Search for the cell housing the specified text and yield its (x, y) center coordinate. 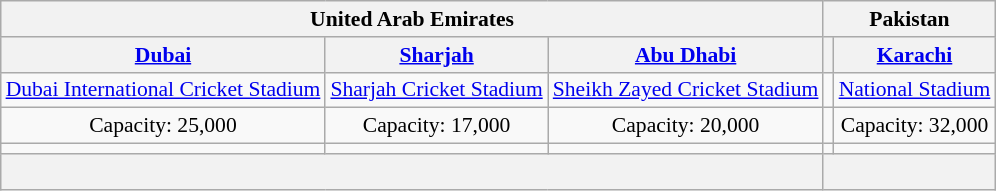
Sharjah (436, 55)
Capacity: 32,000 (915, 126)
National Stadium (915, 90)
Capacity: 20,000 (686, 126)
Pakistan (909, 19)
Abu Dhabi (686, 55)
Karachi (915, 55)
Sheikh Zayed Cricket Stadium (686, 90)
Sharjah Cricket Stadium (436, 90)
Dubai (164, 55)
United Arab Emirates (412, 19)
Capacity: 17,000 (436, 126)
Capacity: 25,000 (164, 126)
Dubai International Cricket Stadium (164, 90)
